From the cell containing the given text, extract its center point as [x, y] coordinate. 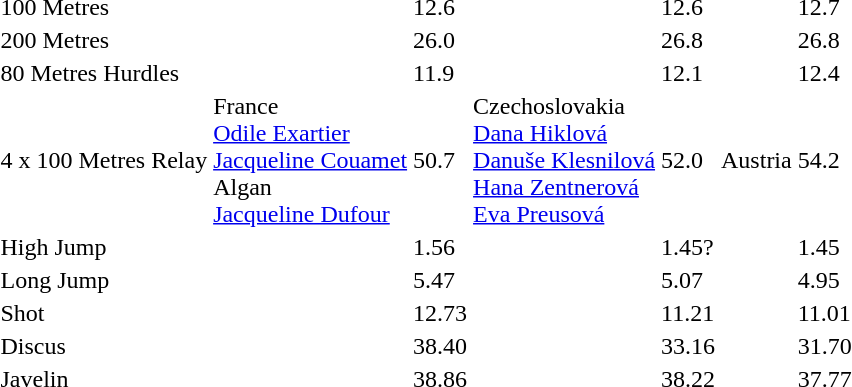
12.1 [688, 73]
1.56 [440, 247]
1.45? [688, 247]
11.9 [440, 73]
11.21 [688, 313]
38.40 [440, 346]
12.73 [440, 313]
26.0 [440, 40]
FranceOdile ExartierJacqueline CouametAlganJacqueline Dufour [310, 160]
52.0 [688, 160]
50.7 [440, 160]
5.47 [440, 280]
Austria [757, 160]
26.8 [688, 40]
5.07 [688, 280]
CzechoslovakiaDana HiklováDanuše KlesnilováHana ZentnerováEva Preusová [564, 160]
33.16 [688, 346]
